Search for the cell housing the specified text and yield its (X, Y) center coordinate. 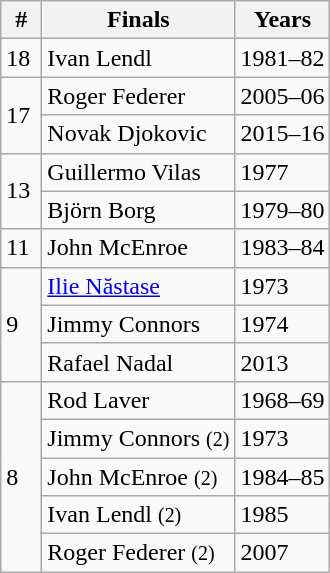
13 (22, 191)
# (22, 20)
1968–69 (282, 400)
1977 (282, 172)
Finals (138, 20)
17 (22, 115)
2007 (282, 553)
2015–16 (282, 134)
Ivan Lendl (2) (138, 515)
Jimmy Connors (138, 324)
Roger Federer (2) (138, 553)
1979–80 (282, 210)
Björn Borg (138, 210)
Rod Laver (138, 400)
Years (282, 20)
8 (22, 476)
John McEnroe (138, 248)
2005–06 (282, 96)
1983–84 (282, 248)
Ilie Năstase (138, 286)
Roger Federer (138, 96)
1974 (282, 324)
Ivan Lendl (138, 58)
11 (22, 248)
Guillermo Vilas (138, 172)
1981–82 (282, 58)
1985 (282, 515)
Rafael Nadal (138, 362)
John McEnroe (2) (138, 477)
Novak Djokovic (138, 134)
2013 (282, 362)
9 (22, 324)
Jimmy Connors (2) (138, 438)
18 (22, 58)
1984–85 (282, 477)
